Scan for the cell matching the given text and deliver its [X, Y] coordinate at center. 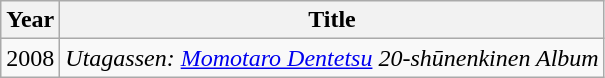
Utagassen: Momotaro Dentetsu 20-shūnenkinen Album [332, 58]
Year [30, 20]
2008 [30, 58]
Title [332, 20]
